From the cell containing the given text, extract its center point as [x, y] coordinate. 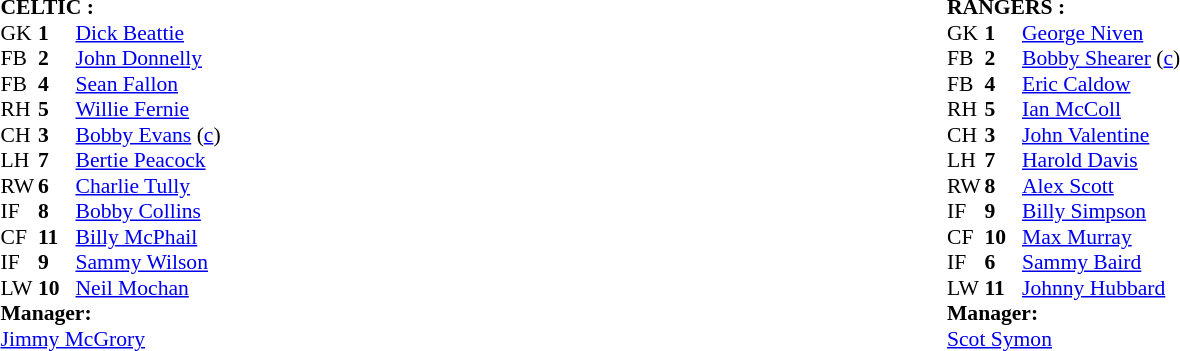
Eric Caldow [1101, 84]
Bobby Evans (c) [148, 135]
Neil Mochan [148, 288]
Willie Fernie [148, 109]
Sammy Wilson [148, 263]
Ian McColl [1101, 109]
George Niven [1101, 33]
Sean Fallon [148, 84]
Alex Scott [1101, 186]
Sammy Baird [1101, 263]
Charlie Tully [148, 186]
Johnny Hubbard [1101, 288]
Bobby Shearer (c) [1101, 59]
Bertie Peacock [148, 161]
Max Murray [1101, 237]
Bobby Collins [148, 211]
John Valentine [1101, 135]
Harold Davis [1101, 161]
Billy Simpson [1101, 211]
John Donnelly [148, 59]
Dick Beattie [148, 33]
Billy McPhail [148, 237]
